Pinpoint the cell where the given text exists, returning its [X, Y] midpoint coordinate. 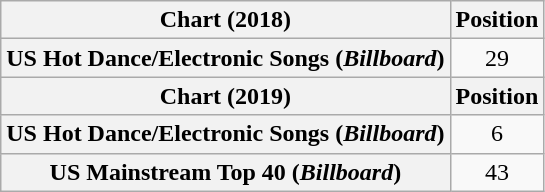
43 [497, 172]
Chart (2019) [226, 96]
6 [497, 134]
US Mainstream Top 40 (Billboard) [226, 172]
29 [497, 58]
Chart (2018) [226, 20]
